From the cell containing the given text, extract its center point as [X, Y] coordinate. 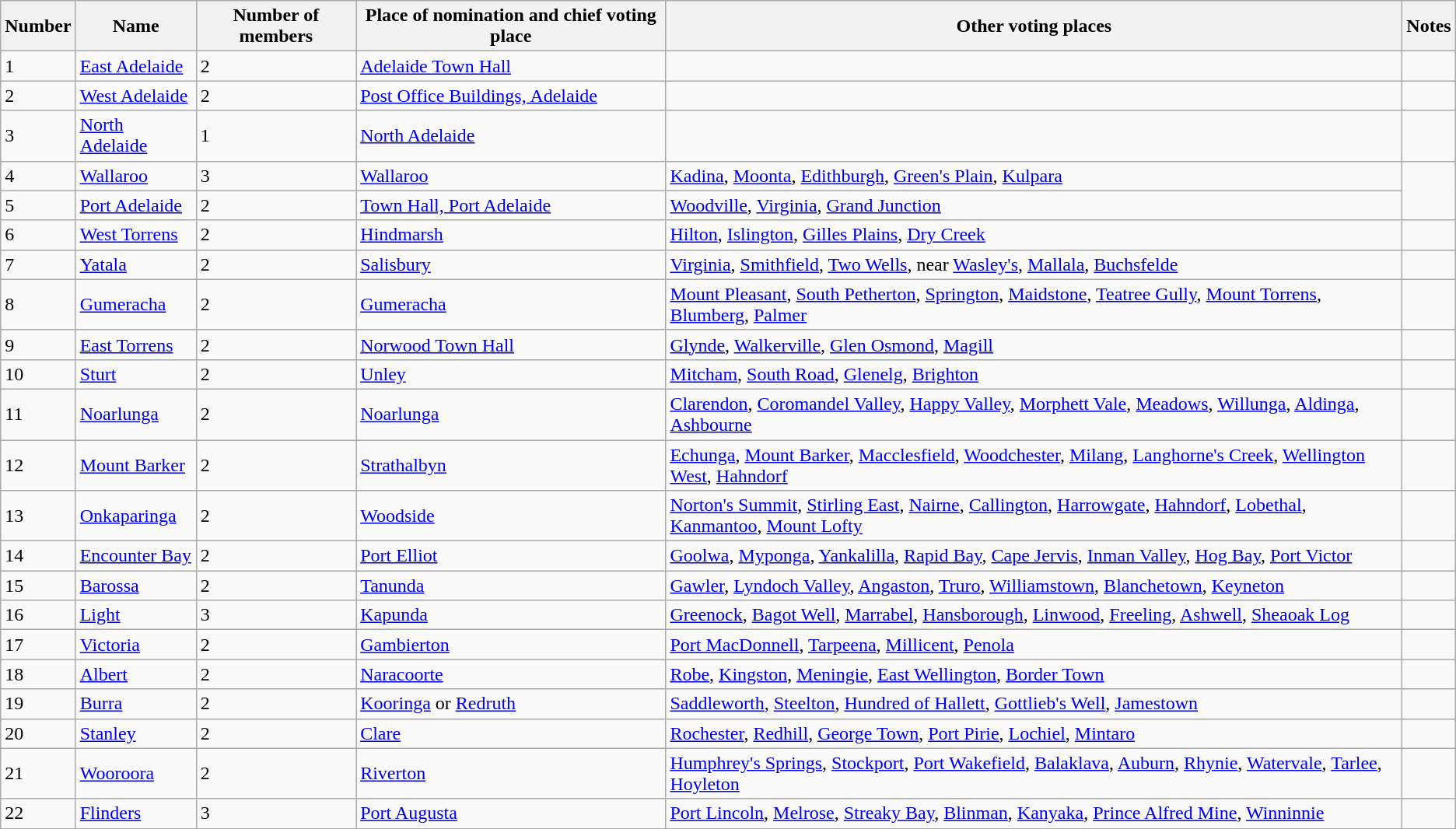
Strathalbyn [511, 465]
18 [38, 674]
14 [38, 556]
Saddleworth, Steelton, Hundred of Hallett, Gottlieb's Well, Jamestown [1034, 704]
11 [38, 414]
Salisbury [511, 264]
Echunga, Mount Barker, Macclesfield, Woodchester, Milang, Langhorne's Creek, Wellington West, Hahndorf [1034, 465]
Riverton [511, 773]
Mount Pleasant, South Petherton, Springton, Maidstone, Teatree Gully, Mount Torrens, Blumberg, Palmer [1034, 305]
Tanunda [511, 586]
Sturt [135, 374]
Goolwa, Myponga, Yankalilla, Rapid Bay, Cape Jervis, Inman Valley, Hog Bay, Port Victor [1034, 556]
4 [38, 176]
Light [135, 615]
Glynde, Walkerville, Glen Osmond, Magill [1034, 345]
East Adelaide [135, 66]
Victoria [135, 645]
Name [135, 26]
22 [38, 813]
Gambierton [511, 645]
Adelaide Town Hall [511, 66]
Burra [135, 704]
Clare [511, 733]
Yatala [135, 264]
Town Hall, Port Adelaide [511, 205]
21 [38, 773]
Port Lincoln, Melrose, Streaky Bay, Blinman, Kanyaka, Prince Alfred Mine, Winninnie [1034, 813]
12 [38, 465]
Wooroora [135, 773]
Virginia, Smithfield, Two Wells, near Wasley's, Mallala, Buchsfelde [1034, 264]
Mitcham, South Road, Glenelg, Brighton [1034, 374]
17 [38, 645]
Other voting places [1034, 26]
Place of nomination and chief voting place [511, 26]
West Torrens [135, 235]
Number [38, 26]
5 [38, 205]
Greenock, Bagot Well, Marrabel, Hansborough, Linwood, Freeling, Ashwell, Sheaoak Log [1034, 615]
Number of members [276, 26]
Norwood Town Hall [511, 345]
19 [38, 704]
Mount Barker [135, 465]
Notes [1429, 26]
Barossa [135, 586]
Kadina, Moonta, Edithburgh, Green's Plain, Kulpara [1034, 176]
Post Office Buildings, Adelaide [511, 96]
Port MacDonnell, Tarpeena, Millicent, Penola [1034, 645]
Onkaparinga [135, 516]
Hilton, Islington, Gilles Plains, Dry Creek [1034, 235]
Gawler, Lyndoch Valley, Angaston, Truro, Williamstown, Blanchetown, Keyneton [1034, 586]
Woodside [511, 516]
9 [38, 345]
15 [38, 586]
8 [38, 305]
Norton's Summit, Stirling East, Nairne, Callington, Harrowgate, Hahndorf, Lobethal, Kanmantoo, Mount Lofty [1034, 516]
20 [38, 733]
Encounter Bay [135, 556]
East Torrens [135, 345]
Robe, Kingston, Meningie, East Wellington, Border Town [1034, 674]
7 [38, 264]
Clarendon, Coromandel Valley, Happy Valley, Morphett Vale, Meadows, Willunga, Aldinga, Ashbourne [1034, 414]
Port Adelaide [135, 205]
Hindmarsh [511, 235]
10 [38, 374]
Woodville, Virginia, Grand Junction [1034, 205]
Flinders [135, 813]
Port Augusta [511, 813]
16 [38, 615]
Kooringa or Redruth [511, 704]
Naracoorte [511, 674]
Port Elliot [511, 556]
6 [38, 235]
Rochester, Redhill, George Town, Port Pirie, Lochiel, Mintaro [1034, 733]
13 [38, 516]
Stanley [135, 733]
Humphrey's Springs, Stockport, Port Wakefield, Balaklava, Auburn, Rhynie, Watervale, Tarlee, Hoyleton [1034, 773]
Kapunda [511, 615]
West Adelaide [135, 96]
Unley [511, 374]
Albert [135, 674]
